Find where the given text appears and provide that cell's center as [X, Y] coordinate. 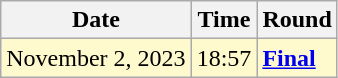
18:57 [224, 58]
Final [297, 58]
Time [224, 20]
November 2, 2023 [96, 58]
Round [297, 20]
Date [96, 20]
